Find where the given text appears and provide that cell's center as [x, y] coordinate. 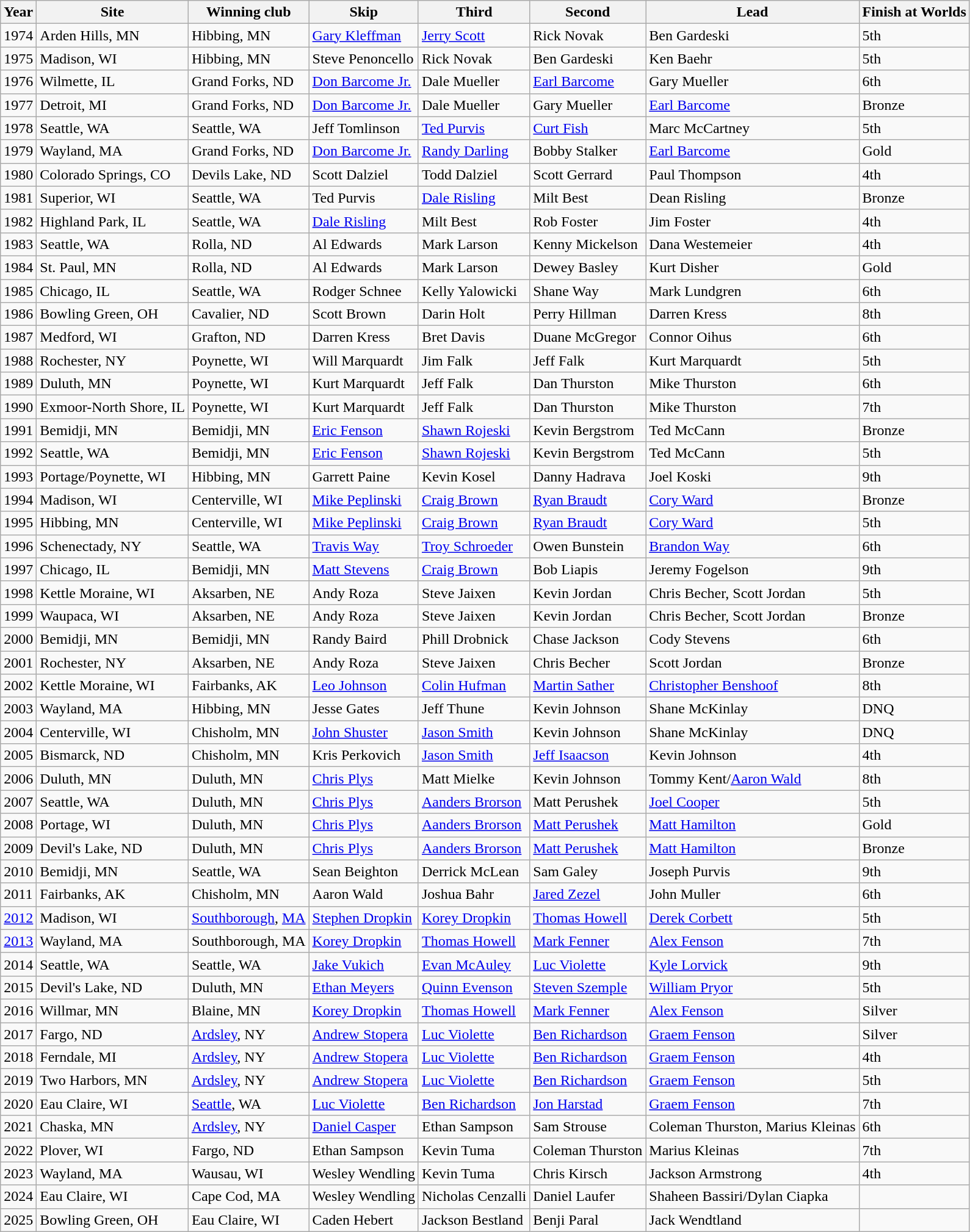
Rodger Schnee [364, 291]
Shane Way [588, 291]
1986 [18, 314]
1985 [18, 291]
2023 [18, 1173]
1988 [18, 361]
Portage, WI [112, 825]
Dean Risling [752, 198]
Tommy Kent/Aaron Wald [752, 779]
Lead [752, 12]
Owen Bunstein [588, 546]
Evan McAuley [474, 964]
Kris Perkovich [364, 755]
1992 [18, 453]
Connor Oihus [752, 337]
Travis Way [364, 546]
Scott Brown [364, 314]
Marius Kleinas [752, 1150]
1995 [18, 523]
Jeff Isaacson [588, 755]
2006 [18, 779]
Chris Kirsch [588, 1173]
Kyle Lorvick [752, 964]
Jackson Armstrong [752, 1173]
Joshua Bahr [474, 895]
1983 [18, 244]
Stephen Dropkin [364, 918]
Jim Falk [474, 361]
Matt Stevens [364, 569]
Finish at Worlds [914, 12]
1991 [18, 430]
Winning club [248, 12]
Scott Dalziel [364, 175]
Wausau, WI [248, 1173]
Derrick McLean [474, 871]
Wilmette, IL [112, 82]
Arden Hills, MN [112, 35]
Ferndale, MI [112, 1057]
Grafton, ND [248, 337]
Garrett Paine [364, 477]
Paul Thompson [752, 175]
Kurt Disher [752, 267]
1994 [18, 500]
Skip [364, 12]
1974 [18, 35]
Chris Becher [588, 662]
Duane McGregor [588, 337]
Dewey Basley [588, 267]
Jeff Tomlinson [364, 128]
Coleman Thurston, Marius Kleinas [752, 1127]
Colin Hufman [474, 686]
John Shuster [364, 732]
Superior, WI [112, 198]
Daniel Casper [364, 1127]
Bob Liapis [588, 569]
Site [112, 12]
Rob Foster [588, 221]
2000 [18, 639]
Steven Szemple [588, 987]
Kevin Kosel [474, 477]
2012 [18, 918]
Mark Lundgren [752, 291]
Marc McCartney [752, 128]
William Pryor [752, 987]
Jake Vukich [364, 964]
2022 [18, 1150]
Sean Beighton [364, 871]
Chase Jackson [588, 639]
1984 [18, 267]
Third [474, 12]
Jeff Thune [474, 709]
1998 [18, 593]
1989 [18, 384]
2017 [18, 1034]
Brandon Way [752, 546]
Ethan Meyers [364, 987]
2005 [18, 755]
2008 [18, 825]
Quinn Evenson [474, 987]
Sam Strouse [588, 1127]
2016 [18, 1010]
Joseph Purvis [752, 871]
Jerry Scott [474, 35]
Cape Cod, MA [248, 1197]
Steve Penoncello [364, 59]
2013 [18, 941]
2025 [18, 1220]
1990 [18, 407]
1993 [18, 477]
Chaska, MN [112, 1127]
1979 [18, 151]
2018 [18, 1057]
Jon Harstad [588, 1104]
2001 [18, 662]
Christopher Benshoof [752, 686]
Nicholas Cenzalli [474, 1197]
Benji Paral [588, 1220]
John Muller [752, 895]
2004 [18, 732]
Gary Kleffman [364, 35]
1975 [18, 59]
1978 [18, 128]
Sam Galey [588, 871]
Willmar, MN [112, 1010]
2020 [18, 1104]
2002 [18, 686]
Randy Baird [364, 639]
Jesse Gates [364, 709]
2021 [18, 1127]
Aaron Wald [364, 895]
Medford, WI [112, 337]
1996 [18, 546]
Blaine, MN [248, 1010]
Darin Holt [474, 314]
1976 [18, 82]
St. Paul, MN [112, 267]
Joel Cooper [752, 802]
Exmoor-North Shore, IL [112, 407]
Year [18, 12]
Dana Westemeier [752, 244]
Bobby Stalker [588, 151]
Todd Dalziel [474, 175]
2007 [18, 802]
2011 [18, 895]
Scott Jordan [752, 662]
Randy Darling [474, 151]
1982 [18, 221]
2014 [18, 964]
Second [588, 12]
Two Harbors, MN [112, 1081]
Phill Drobnick [474, 639]
Cody Stevens [752, 639]
Plover, WI [112, 1150]
Derek Corbett [752, 918]
Waupaca, WI [112, 616]
1997 [18, 569]
Joel Koski [752, 477]
2009 [18, 848]
Devils Lake, ND [248, 175]
Ken Baehr [752, 59]
Perry Hillman [588, 314]
1999 [18, 616]
Detroit, MI [112, 105]
1980 [18, 175]
Portage/Poynette, WI [112, 477]
2003 [18, 709]
Kelly Yalowicki [474, 291]
Curt Fish [588, 128]
Colorado Springs, CO [112, 175]
Jim Foster [752, 221]
2010 [18, 871]
Jackson Bestland [474, 1220]
Will Marquardt [364, 361]
Schenectady, NY [112, 546]
Bismarck, ND [112, 755]
Jared Zezel [588, 895]
1987 [18, 337]
Caden Hebert [364, 1220]
2019 [18, 1081]
Shaheen Bassiri/Dylan Ciapka [752, 1197]
Jack Wendtland [752, 1220]
Scott Gerrard [588, 175]
1981 [18, 198]
Leo Johnson [364, 686]
2015 [18, 987]
Highland Park, IL [112, 221]
Kenny Mickelson [588, 244]
Jeremy Fogelson [752, 569]
Cavalier, ND [248, 314]
Bret Davis [474, 337]
Matt Mielke [474, 779]
Troy Schroeder [474, 546]
2024 [18, 1197]
1977 [18, 105]
Danny Hadrava [588, 477]
Coleman Thurston [588, 1150]
Martin Sather [588, 686]
Daniel Laufer [588, 1197]
